Identify which cell holds the provided text, then report its [X, Y] central coordinate. 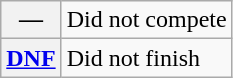
DNF [31, 58]
Did not compete [146, 20]
Did not finish [146, 58]
— [31, 20]
